Find where the given text appears and provide that cell's center as [X, Y] coordinate. 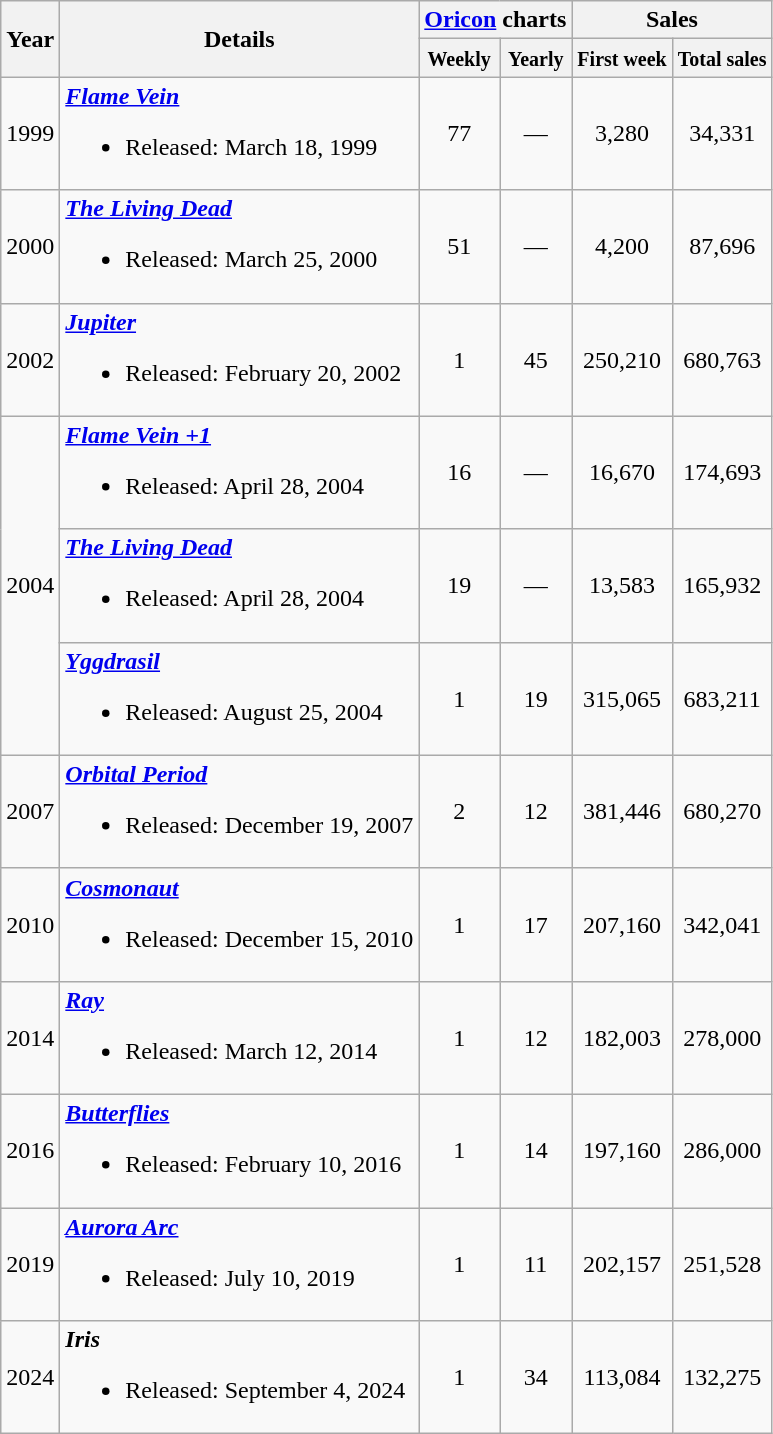
2019 [30, 1264]
286,000 [722, 1150]
251,528 [722, 1264]
683,211 [722, 698]
45 [536, 360]
Orbital PeriodReleased: December 19, 2007 [240, 812]
77 [460, 134]
197,160 [622, 1150]
2010 [30, 924]
Weekly [460, 58]
202,157 [622, 1264]
174,693 [722, 472]
2007 [30, 812]
2 [460, 812]
4,200 [622, 246]
16,670 [622, 472]
2004 [30, 586]
680,270 [722, 812]
16 [460, 472]
Oricon charts [496, 20]
34 [536, 1378]
51 [460, 246]
IrisReleased: September 4, 2024 [240, 1378]
Flame VeinReleased: March 18, 1999 [240, 134]
11 [536, 1264]
2024 [30, 1378]
165,932 [722, 586]
Year [30, 39]
YggdrasilReleased: August 25, 2004 [240, 698]
2000 [30, 246]
The Living DeadReleased: March 25, 2000 [240, 246]
132,275 [722, 1378]
Aurora ArcReleased: July 10, 2019 [240, 1264]
207,160 [622, 924]
113,084 [622, 1378]
CosmonautReleased: December 15, 2010 [240, 924]
Sales [672, 20]
2016 [30, 1150]
315,065 [622, 698]
First week [622, 58]
Total sales [722, 58]
The Living DeadReleased: April 28, 2004 [240, 586]
JupiterReleased: February 20, 2002 [240, 360]
13,583 [622, 586]
ButterfliesReleased: February 10, 2016 [240, 1150]
34,331 [722, 134]
RayReleased: March 12, 2014 [240, 1038]
17 [536, 924]
1999 [30, 134]
Details [240, 39]
2014 [30, 1038]
250,210 [622, 360]
381,446 [622, 812]
Flame Vein +1Released: April 28, 2004 [240, 472]
342,041 [722, 924]
87,696 [722, 246]
3,280 [622, 134]
278,000 [722, 1038]
182,003 [622, 1038]
Yearly [536, 58]
680,763 [722, 360]
14 [536, 1150]
2002 [30, 360]
